Find where the given text appears and provide that cell's center as (X, Y) coordinate. 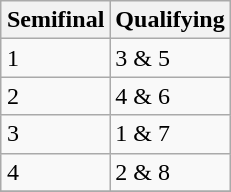
4 (55, 172)
Semifinal (55, 20)
1 & 7 (170, 134)
3 & 5 (170, 58)
4 & 6 (170, 96)
Qualifying (170, 20)
2 & 8 (170, 172)
2 (55, 96)
1 (55, 58)
3 (55, 134)
